Determine the (x, y) coordinate at the center of the cell enclosing the given text.  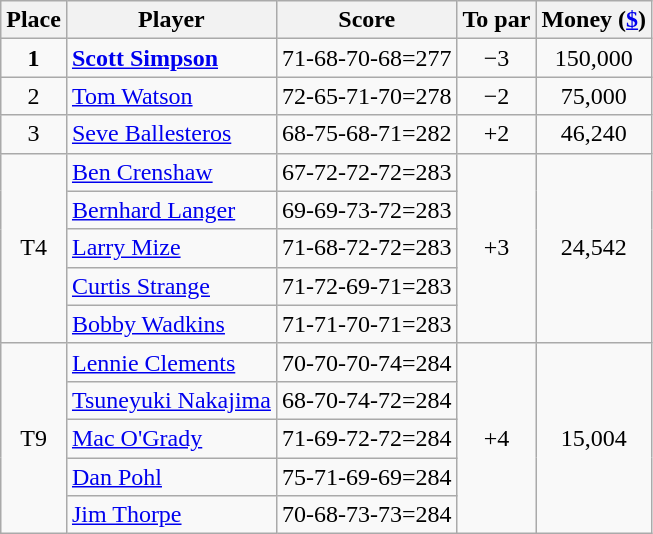
15,004 (594, 438)
71-72-69-71=283 (366, 286)
75-71-69-69=284 (366, 477)
T9 (34, 438)
Score (366, 20)
24,542 (594, 248)
1 (34, 58)
69-69-73-72=283 (366, 210)
Dan Pohl (171, 477)
150,000 (594, 58)
−2 (496, 96)
Bernhard Langer (171, 210)
To par (496, 20)
−3 (496, 58)
Place (34, 20)
+3 (496, 248)
71-69-72-72=284 (366, 438)
71-71-70-71=283 (366, 324)
67-72-72-72=283 (366, 172)
68-75-68-71=282 (366, 134)
71-68-72-72=283 (366, 248)
2 (34, 96)
68-70-74-72=284 (366, 400)
+4 (496, 438)
Mac O'Grady (171, 438)
Tom Watson (171, 96)
Jim Thorpe (171, 515)
71-68-70-68=277 (366, 58)
Player (171, 20)
Bobby Wadkins (171, 324)
70-68-73-73=284 (366, 515)
Scott Simpson (171, 58)
72-65-71-70=278 (366, 96)
Larry Mize (171, 248)
Money ($) (594, 20)
Lennie Clements (171, 362)
Tsuneyuki Nakajima (171, 400)
Curtis Strange (171, 286)
70-70-70-74=284 (366, 362)
Seve Ballesteros (171, 134)
T4 (34, 248)
3 (34, 134)
46,240 (594, 134)
Ben Crenshaw (171, 172)
75,000 (594, 96)
+2 (496, 134)
